Provide the [X, Y] coordinate of the cell's center where the given text is located.  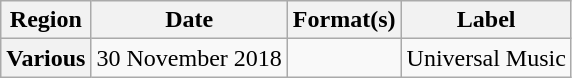
Region [46, 20]
Date [189, 20]
Universal Music [486, 58]
30 November 2018 [189, 58]
Various [46, 58]
Format(s) [344, 20]
Label [486, 20]
